Pinpoint the cell where the given text exists, returning its (X, Y) midpoint coordinate. 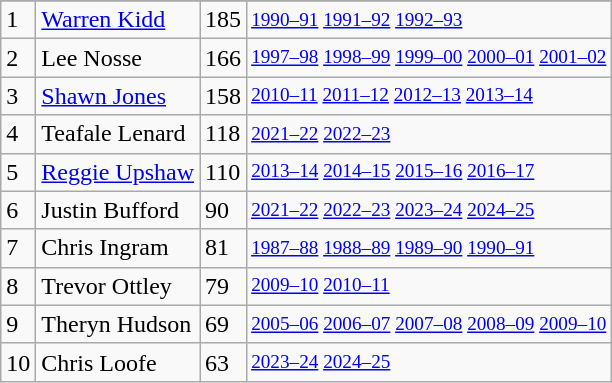
Justin Bufford (118, 210)
81 (224, 248)
1990–91 1991–92 1992–93 (429, 20)
69 (224, 324)
Lee Nosse (118, 58)
Shawn Jones (118, 96)
Theryn Hudson (118, 324)
2005–06 2006–07 2007–08 2008–09 2009–10 (429, 324)
2023–24 2024–25 (429, 362)
Reggie Upshaw (118, 172)
6 (18, 210)
Teafale Lenard (118, 134)
2021–22 2022–23 (429, 134)
2009–10 2010–11 (429, 286)
Chris Loofe (118, 362)
63 (224, 362)
2021–22 2022–23 2023–24 2024–25 (429, 210)
1 (18, 20)
166 (224, 58)
4 (18, 134)
79 (224, 286)
1987–88 1988–89 1989–90 1990–91 (429, 248)
2010–11 2011–12 2012–13 2013–14 (429, 96)
7 (18, 248)
3 (18, 96)
Warren Kidd (118, 20)
8 (18, 286)
2 (18, 58)
Trevor Ottley (118, 286)
118 (224, 134)
2013–14 2014–15 2015–16 2016–17 (429, 172)
158 (224, 96)
110 (224, 172)
185 (224, 20)
10 (18, 362)
5 (18, 172)
90 (224, 210)
Chris Ingram (118, 248)
1997–98 1998–99 1999–00 2000–01 2001–02 (429, 58)
9 (18, 324)
